Find where the given text appears and provide that cell's center as [x, y] coordinate. 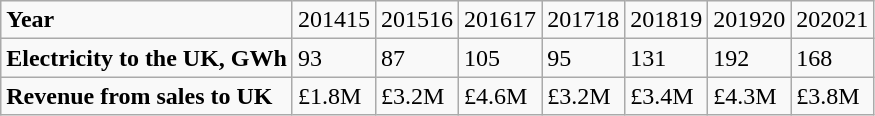
201617 [500, 20]
201415 [334, 20]
201819 [666, 20]
95 [584, 58]
£4.6M [500, 96]
201920 [750, 20]
201718 [584, 20]
£1.8M [334, 96]
105 [500, 58]
Revenue from sales to UK [147, 96]
202021 [832, 20]
£3.8M [832, 96]
168 [832, 58]
93 [334, 58]
£3.4M [666, 96]
Electricity to the UK, GWh [147, 58]
Year [147, 20]
£4.3M [750, 96]
131 [666, 58]
192 [750, 58]
87 [416, 58]
201516 [416, 20]
